Identify which cell holds the provided text, then report its [X, Y] central coordinate. 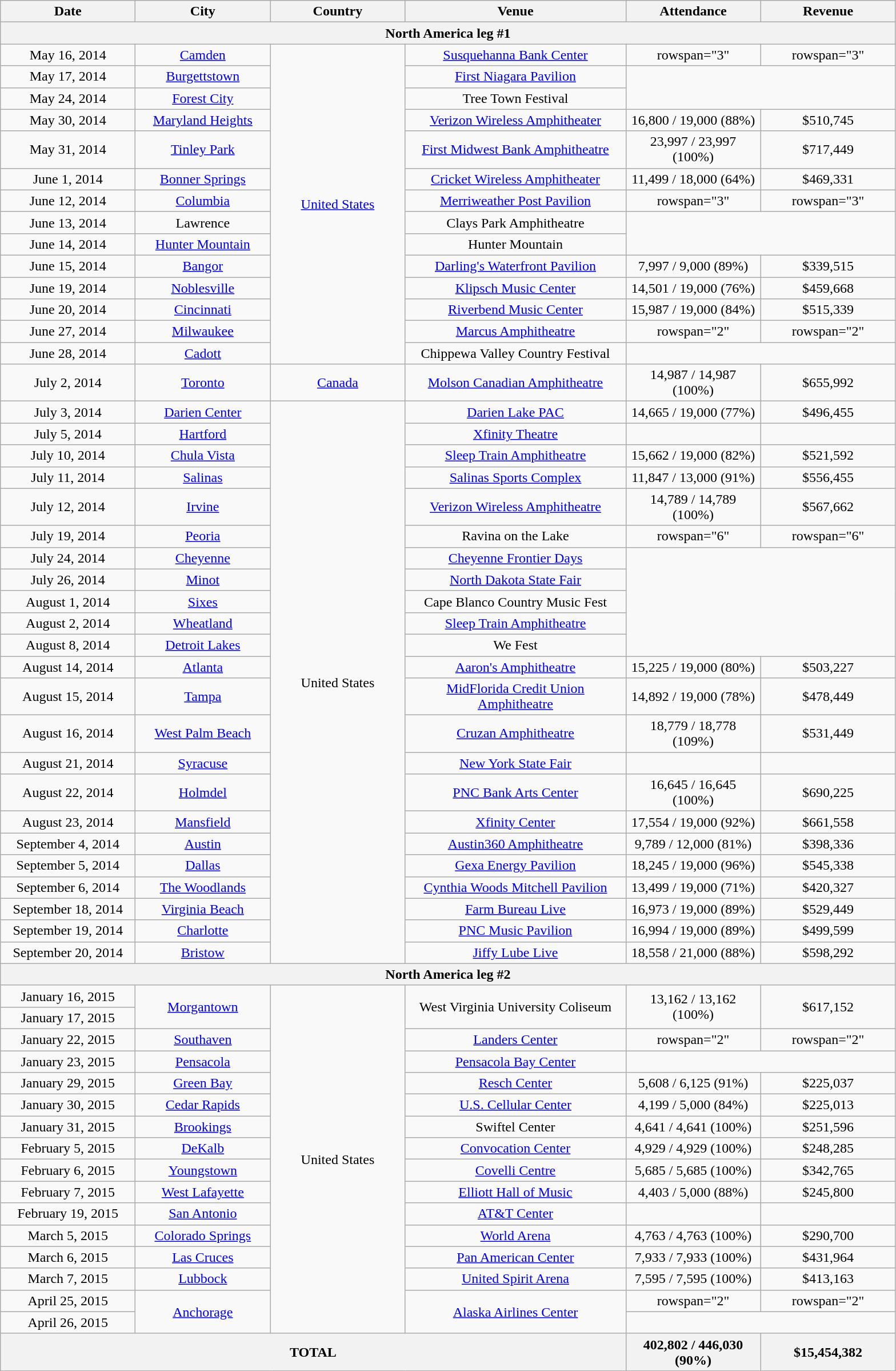
August 8, 2014 [68, 645]
June 28, 2014 [68, 353]
15,225 / 19,000 (80%) [693, 667]
Darien Center [203, 412]
Molson Canadian Amphitheatre [515, 383]
14,501 / 19,000 (76%) [693, 288]
Darien Lake PAC [515, 412]
Peoria [203, 536]
$413,163 [828, 1279]
August 21, 2014 [68, 763]
World Arena [515, 1236]
4,929 / 4,929 (100%) [693, 1149]
16,800 / 19,000 (88%) [693, 120]
$503,227 [828, 667]
Youngstown [203, 1170]
Bristow [203, 952]
Milwaukee [203, 332]
13,499 / 19,000 (71%) [693, 887]
PNC Bank Arts Center [515, 792]
Resch Center [515, 1083]
$499,599 [828, 931]
Cedar Rapids [203, 1105]
May 17, 2014 [68, 77]
$225,037 [828, 1083]
February 7, 2015 [68, 1192]
14,892 / 19,000 (78%) [693, 696]
August 15, 2014 [68, 696]
Forest City [203, 98]
Brookings [203, 1127]
Anchorage [203, 1312]
Pan American Center [515, 1257]
Tree Town Festival [515, 98]
Lawrence [203, 222]
$496,455 [828, 412]
Cynthia Woods Mitchell Pavilion [515, 887]
Mansfield [203, 822]
Canada [338, 383]
15,987 / 19,000 (84%) [693, 310]
Farm Bureau Live [515, 909]
September 4, 2014 [68, 844]
September 19, 2014 [68, 931]
MidFlorida Credit Union Amphitheatre [515, 696]
Virginia Beach [203, 909]
Tampa [203, 696]
North Dakota State Fair [515, 580]
$556,455 [828, 477]
Swiftel Center [515, 1127]
February 6, 2015 [68, 1170]
March 5, 2015 [68, 1236]
$225,013 [828, 1105]
$469,331 [828, 179]
June 27, 2014 [68, 332]
June 20, 2014 [68, 310]
Chula Vista [203, 456]
15,662 / 19,000 (82%) [693, 456]
Venue [515, 11]
$478,449 [828, 696]
January 16, 2015 [68, 996]
Cadott [203, 353]
January 17, 2015 [68, 1018]
$531,449 [828, 734]
$245,800 [828, 1192]
4,199 / 5,000 (84%) [693, 1105]
7,933 / 7,933 (100%) [693, 1257]
Bonner Springs [203, 179]
$545,338 [828, 866]
Landers Center [515, 1039]
West Lafayette [203, 1192]
August 14, 2014 [68, 667]
Pensacola Bay Center [515, 1062]
New York State Fair [515, 763]
402,802 / 446,030 (90%) [693, 1352]
June 12, 2014 [68, 201]
July 19, 2014 [68, 536]
January 22, 2015 [68, 1039]
Attendance [693, 11]
North America leg #2 [448, 974]
TOTAL [313, 1352]
$617,152 [828, 1007]
Toronto [203, 383]
$15,454,382 [828, 1352]
Alaska Airlines Center [515, 1312]
Colorado Springs [203, 1236]
Las Cruces [203, 1257]
$339,515 [828, 266]
U.S. Cellular Center [515, 1105]
June 15, 2014 [68, 266]
$290,700 [828, 1236]
17,554 / 19,000 (92%) [693, 822]
Chippewa Valley Country Festival [515, 353]
$459,668 [828, 288]
Charlotte [203, 931]
18,245 / 19,000 (96%) [693, 866]
June 13, 2014 [68, 222]
First Niagara Pavilion [515, 77]
4,763 / 4,763 (100%) [693, 1236]
August 23, 2014 [68, 822]
February 5, 2015 [68, 1149]
Green Bay [203, 1083]
May 24, 2014 [68, 98]
$567,662 [828, 507]
Ravina on the Lake [515, 536]
14,987 / 14,987 (100%) [693, 383]
4,641 / 4,641 (100%) [693, 1127]
Date [68, 11]
September 6, 2014 [68, 887]
August 22, 2014 [68, 792]
July 12, 2014 [68, 507]
DeKalb [203, 1149]
August 16, 2014 [68, 734]
$510,745 [828, 120]
Cape Blanco Country Music Fest [515, 601]
May 30, 2014 [68, 120]
Burgettstown [203, 77]
May 31, 2014 [68, 150]
Cheyenne [203, 558]
11,499 / 18,000 (64%) [693, 179]
July 2, 2014 [68, 383]
Country [338, 11]
Tinley Park [203, 150]
We Fest [515, 645]
July 11, 2014 [68, 477]
Lubbock [203, 1279]
August 2, 2014 [68, 623]
Columbia [203, 201]
16,973 / 19,000 (89%) [693, 909]
Revenue [828, 11]
Covelli Centre [515, 1170]
Susquehanna Bank Center [515, 55]
14,789 / 14,789 (100%) [693, 507]
13,162 / 13,162 (100%) [693, 1007]
Noblesville [203, 288]
July 10, 2014 [68, 456]
5,685 / 5,685 (100%) [693, 1170]
Atlanta [203, 667]
Gexa Energy Pavilion [515, 866]
June 19, 2014 [68, 288]
Verizon Wireless Amphitheater [515, 120]
Hartford [203, 434]
Wheatland [203, 623]
9,789 / 12,000 (81%) [693, 844]
14,665 / 19,000 (77%) [693, 412]
$717,449 [828, 150]
San Antonio [203, 1214]
16,645 / 16,645 (100%) [693, 792]
$431,964 [828, 1257]
Minot [203, 580]
18,558 / 21,000 (88%) [693, 952]
Sixes [203, 601]
April 25, 2015 [68, 1301]
March 6, 2015 [68, 1257]
August 1, 2014 [68, 601]
$420,327 [828, 887]
$251,596 [828, 1127]
September 5, 2014 [68, 866]
Aaron's Amphitheatre [515, 667]
$655,992 [828, 383]
Xfinity Center [515, 822]
18,779 / 18,778 (109%) [693, 734]
Jiffy Lube Live [515, 952]
Cricket Wireless Amphitheater [515, 179]
July 26, 2014 [68, 580]
Holmdel [203, 792]
Dallas [203, 866]
January 23, 2015 [68, 1062]
September 20, 2014 [68, 952]
7,997 / 9,000 (89%) [693, 266]
April 26, 2015 [68, 1322]
January 29, 2015 [68, 1083]
May 16, 2014 [68, 55]
7,595 / 7,595 (100%) [693, 1279]
Convocation Center [515, 1149]
City [203, 11]
June 14, 2014 [68, 244]
July 3, 2014 [68, 412]
July 5, 2014 [68, 434]
Camden [203, 55]
$515,339 [828, 310]
Cincinnati [203, 310]
5,608 / 6,125 (91%) [693, 1083]
Xfinity Theatre [515, 434]
September 18, 2014 [68, 909]
$521,592 [828, 456]
23,997 / 23,997 (100%) [693, 150]
$342,765 [828, 1170]
Elliott Hall of Music [515, 1192]
Riverbend Music Center [515, 310]
$661,558 [828, 822]
$398,336 [828, 844]
Austin [203, 844]
Cruzan Amphitheatre [515, 734]
February 19, 2015 [68, 1214]
North America leg #1 [448, 33]
Detroit Lakes [203, 645]
Syracuse [203, 763]
$529,449 [828, 909]
March 7, 2015 [68, 1279]
Maryland Heights [203, 120]
4,403 / 5,000 (88%) [693, 1192]
The Woodlands [203, 887]
July 24, 2014 [68, 558]
United Spirit Arena [515, 1279]
$598,292 [828, 952]
Morgantown [203, 1007]
PNC Music Pavilion [515, 931]
Southaven [203, 1039]
Austin360 Amphitheatre [515, 844]
Pensacola [203, 1062]
First Midwest Bank Amphitheatre [515, 150]
West Virginia University Coliseum [515, 1007]
Cheyenne Frontier Days [515, 558]
Clays Park Amphitheatre [515, 222]
Merriweather Post Pavilion [515, 201]
June 1, 2014 [68, 179]
Marcus Amphitheatre [515, 332]
West Palm Beach [203, 734]
January 31, 2015 [68, 1127]
Irvine [203, 507]
Klipsch Music Center [515, 288]
11,847 / 13,000 (91%) [693, 477]
January 30, 2015 [68, 1105]
Salinas Sports Complex [515, 477]
Darling's Waterfront Pavilion [515, 266]
$248,285 [828, 1149]
Bangor [203, 266]
16,994 / 19,000 (89%) [693, 931]
Verizon Wireless Amphitheatre [515, 507]
AT&T Center [515, 1214]
Salinas [203, 477]
$690,225 [828, 792]
